Detect which cell encompasses the target text, then output its [x, y] center coordinate. 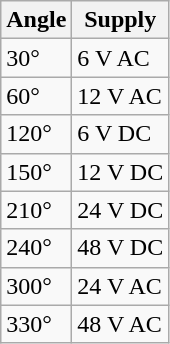
12 V DC [120, 172]
48 V DC [120, 248]
60° [36, 96]
300° [36, 286]
Supply [120, 20]
210° [36, 210]
30° [36, 58]
48 V AC [120, 324]
6 V DC [120, 134]
6 V AC [120, 58]
120° [36, 134]
150° [36, 172]
330° [36, 324]
Angle [36, 20]
24 V AC [120, 286]
12 V AC [120, 96]
24 V DC [120, 210]
240° [36, 248]
